Locate the cell with the specified text and output its (x, y) center coordinate. 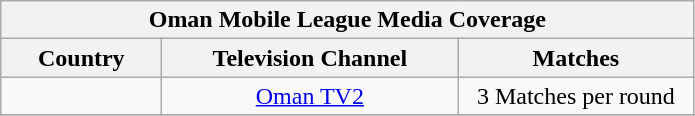
Matches (576, 58)
3 Matches per round (576, 96)
Oman TV2 (310, 96)
Television Channel (310, 58)
Oman Mobile League Media Coverage (348, 20)
Country (82, 58)
